Scan for the cell matching the given text and deliver its [X, Y] coordinate at center. 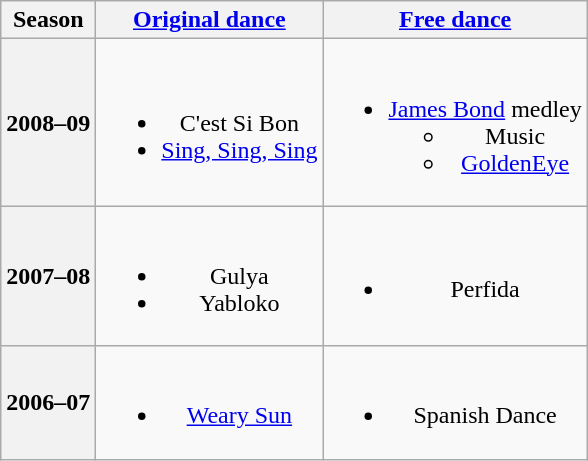
Gulya Yabloko [210, 276]
Spanish Dance [455, 402]
C'est Si Bon Sing, Sing, Sing [210, 122]
Weary Sun [210, 402]
Perfida [455, 276]
2008–09 [48, 122]
2006–07 [48, 402]
Free dance [455, 20]
Original dance [210, 20]
James Bond medleyMusic GoldenEye [455, 122]
2007–08 [48, 276]
Season [48, 20]
